Detect which cell encompasses the target text, then output its [x, y] center coordinate. 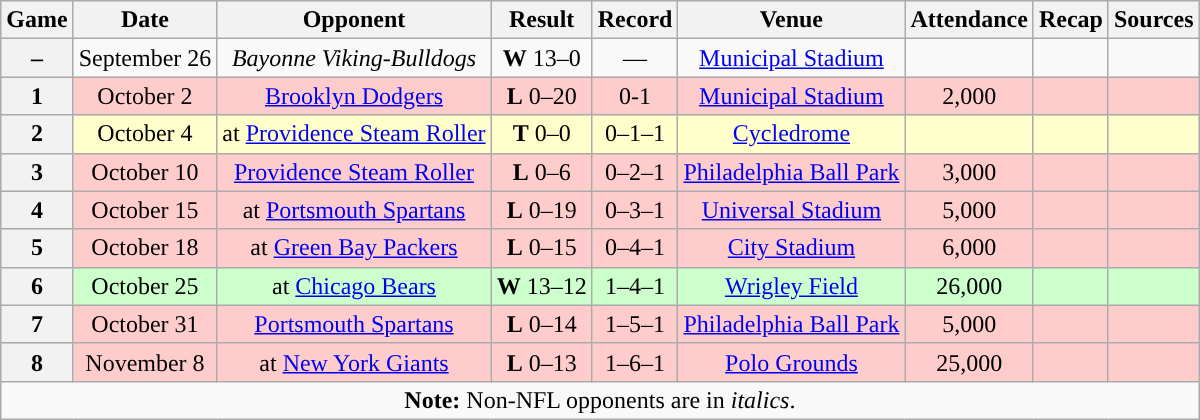
W 13–0 [542, 58]
Attendance [969, 20]
at Providence Steam Roller [354, 134]
2,000 [969, 96]
October 10 [145, 172]
October 18 [145, 248]
1 [37, 96]
L 0–15 [542, 248]
Polo Grounds [792, 362]
Portsmouth Spartans [354, 324]
W 13–12 [542, 286]
L 0–20 [542, 96]
Wrigley Field [792, 286]
Record [635, 20]
T 0–0 [542, 134]
Brooklyn Dodgers [354, 96]
October 31 [145, 324]
6,000 [969, 248]
0–4–1 [635, 248]
October 2 [145, 96]
at New York Giants [354, 362]
Sources [1154, 20]
3 [37, 172]
5 [37, 248]
Bayonne Viking-Bulldogs [354, 58]
2 [37, 134]
26,000 [969, 286]
Game [37, 20]
L 0–13 [542, 362]
– [37, 58]
September 26 [145, 58]
0–3–1 [635, 210]
7 [37, 324]
Recap [1070, 20]
Note: Non-NFL opponents are in italics. [600, 400]
November 8 [145, 362]
— [635, 58]
0–2–1 [635, 172]
1–6–1 [635, 362]
0-1 [635, 96]
25,000 [969, 362]
8 [37, 362]
Cycledrome [792, 134]
6 [37, 286]
1–5–1 [635, 324]
Venue [792, 20]
October 4 [145, 134]
L 0–14 [542, 324]
Opponent [354, 20]
October 15 [145, 210]
L 0–19 [542, 210]
October 25 [145, 286]
0–1–1 [635, 134]
City Stadium [792, 248]
L 0–6 [542, 172]
Result [542, 20]
1–4–1 [635, 286]
Date [145, 20]
at Green Bay Packers [354, 248]
Providence Steam Roller [354, 172]
Universal Stadium [792, 210]
at Portsmouth Spartans [354, 210]
at Chicago Bears [354, 286]
4 [37, 210]
3,000 [969, 172]
